Capture the cell that displays the provided text and extract its (x, y) central coordinate. 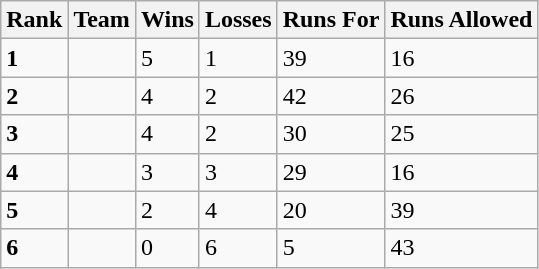
Runs For (331, 20)
Rank (34, 20)
25 (462, 134)
26 (462, 96)
30 (331, 134)
20 (331, 210)
Team (102, 20)
Losses (238, 20)
29 (331, 172)
43 (462, 248)
Runs Allowed (462, 20)
42 (331, 96)
0 (167, 248)
Wins (167, 20)
